Return [X, Y] of the center of cell containing provided text 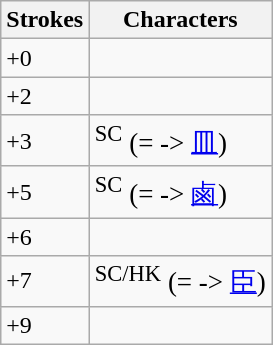
Strokes [45, 20]
+6 [45, 237]
Characters [180, 20]
+5 [45, 192]
SC (= -> 皿) [180, 140]
SC/HK (= -> 臣) [180, 282]
+2 [45, 96]
+0 [45, 58]
+7 [45, 282]
+3 [45, 140]
SC (= -> 鹵) [180, 192]
+9 [45, 326]
